Search for the cell housing the specified text and yield its (x, y) center coordinate. 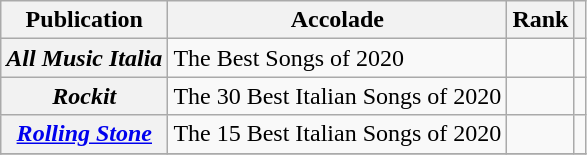
The Best Songs of 2020 (338, 58)
Rockit (84, 96)
Rolling Stone (84, 134)
Publication (84, 20)
Rank (540, 20)
Accolade (338, 20)
The 30 Best Italian Songs of 2020 (338, 96)
All Music Italia (84, 58)
The 15 Best Italian Songs of 2020 (338, 134)
